Provide the (X, Y) coordinate of the cell's center where the given text is located.  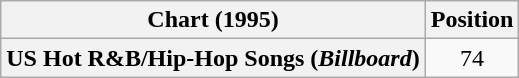
US Hot R&B/Hip-Hop Songs (Billboard) (213, 58)
Chart (1995) (213, 20)
Position (472, 20)
74 (472, 58)
